Return the [x, y] coordinate for the center point of the cell that contains the specified text.  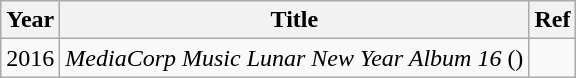
Year [30, 20]
2016 [30, 58]
Ref [552, 20]
MediaCorp Music Lunar New Year Album 16 () [294, 58]
Title [294, 20]
